Output the (X, Y) coordinate of the center of the cell containing the given text.  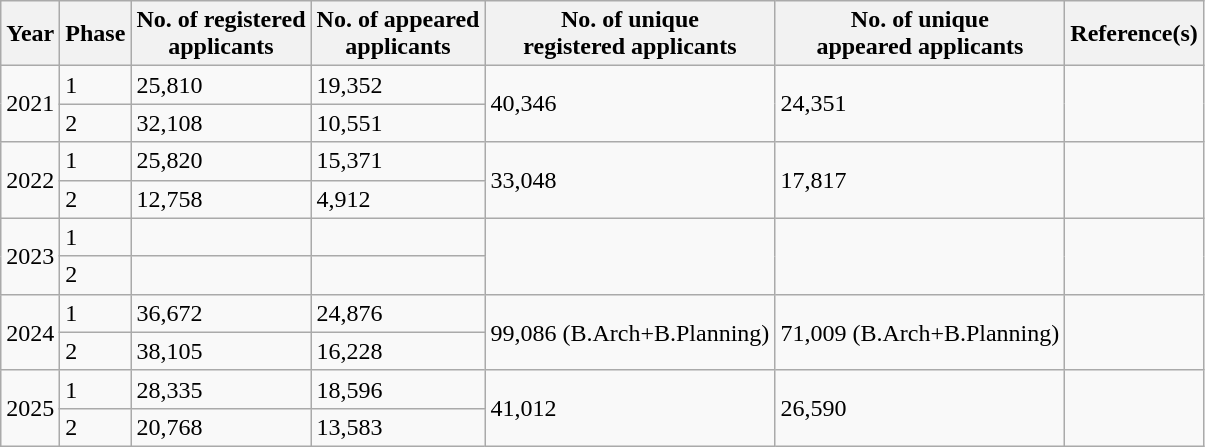
12,758 (221, 199)
No. of uniqueregistered applicants (630, 34)
28,335 (221, 389)
36,672 (221, 313)
2023 (30, 256)
38,105 (221, 351)
24,351 (920, 104)
26,590 (920, 408)
Reference(s) (1134, 34)
Year (30, 34)
41,012 (630, 408)
Phase (96, 34)
71,009 (B.Arch+B.Planning) (920, 332)
18,596 (398, 389)
32,108 (221, 123)
33,048 (630, 180)
20,768 (221, 427)
13,583 (398, 427)
15,371 (398, 161)
2022 (30, 180)
25,810 (221, 85)
No. of registeredapplicants (221, 34)
17,817 (920, 180)
No. of appearedapplicants (398, 34)
25,820 (221, 161)
99,086 (B.Arch+B.Planning) (630, 332)
No. of uniqueappeared applicants (920, 34)
10,551 (398, 123)
4,912 (398, 199)
40,346 (630, 104)
2024 (30, 332)
2021 (30, 104)
19,352 (398, 85)
24,876 (398, 313)
2025 (30, 408)
16,228 (398, 351)
